Detect which cell encompasses the target text, then output its [X, Y] center coordinate. 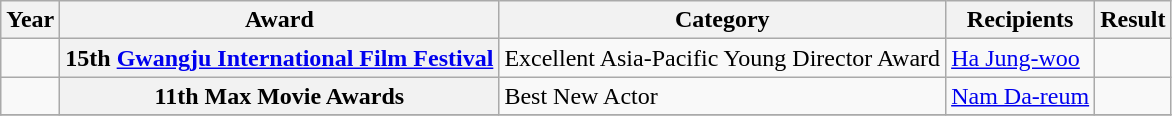
Excellent Asia-Pacific Young Director Award [722, 58]
Award [280, 20]
Recipients [1020, 20]
Nam Da-reum [1020, 96]
15th Gwangju International Film Festival [280, 58]
11th Max Movie Awards [280, 96]
Ha Jung-woo [1020, 58]
Best New Actor [722, 96]
Year [30, 20]
Category [722, 20]
Result [1133, 20]
